Locate the cell with the specified text and output its (X, Y) center coordinate. 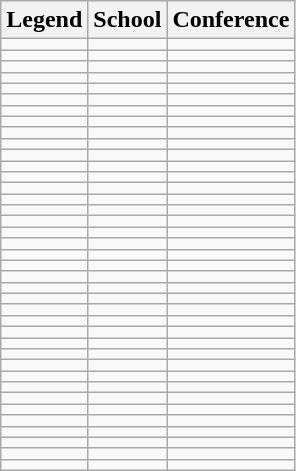
Legend (44, 20)
School (128, 20)
Conference (231, 20)
